Capture the cell that displays the provided text and extract its (X, Y) central coordinate. 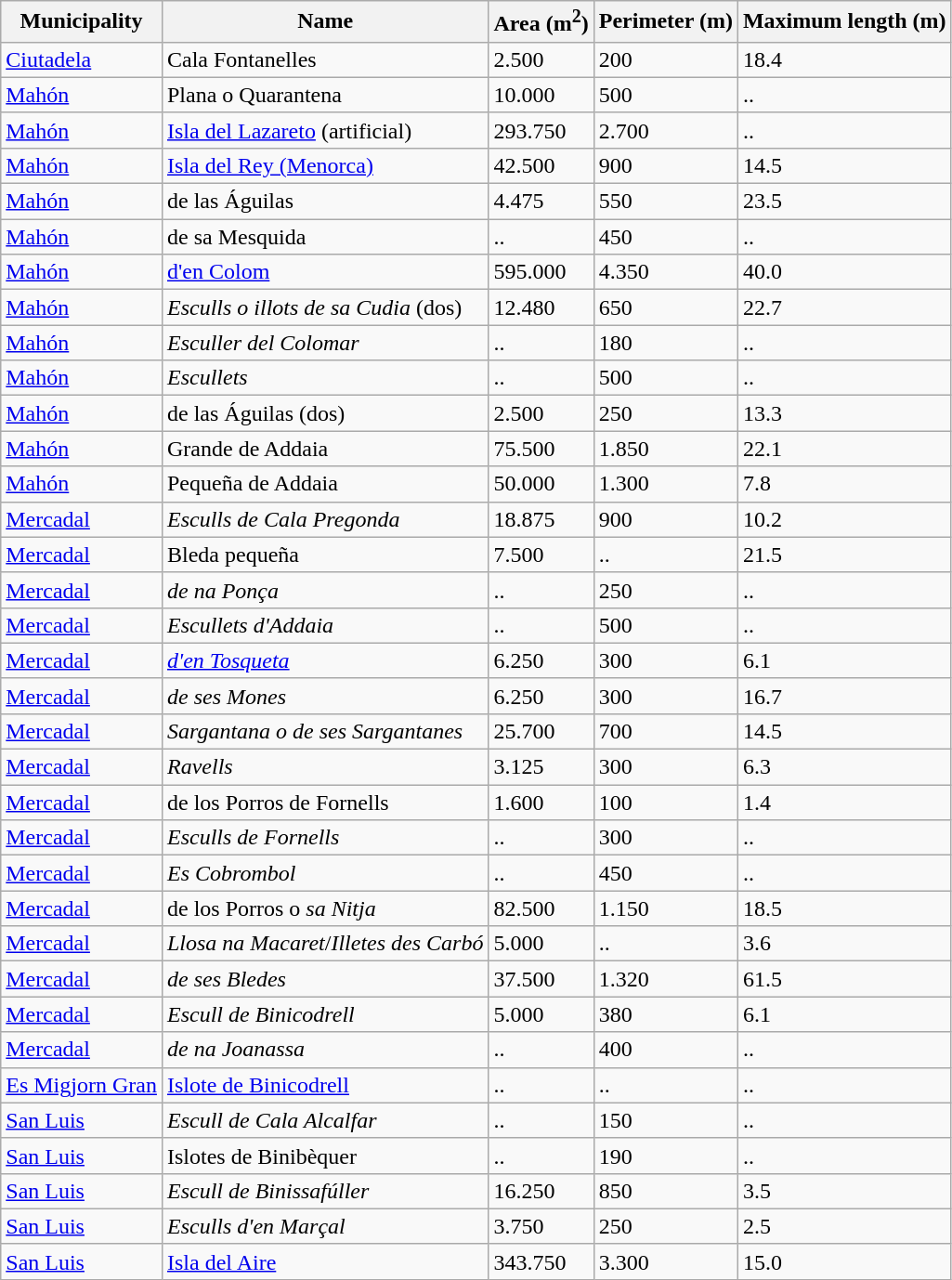
18.4 (844, 59)
650 (665, 307)
Plana o Quarantena (325, 95)
Isla del Lazareto (artificial) (325, 130)
Escullets (325, 378)
50.000 (541, 484)
200 (665, 59)
de los Porros o sa Nitja (325, 908)
10.000 (541, 95)
Maximum length (m) (844, 22)
Escull de Binicodrell (325, 1014)
343.750 (541, 1261)
de na Ponça (325, 590)
Islotes de Binibèquer (325, 1156)
Esculls de Cala Pregonda (325, 519)
400 (665, 1050)
16.250 (541, 1191)
1.4 (844, 803)
Escull de Cala Alcalfar (325, 1120)
61.5 (844, 979)
82.500 (541, 908)
Escull de Binissafúller (325, 1191)
de sa Mesquida (325, 237)
de ses Mones (325, 696)
150 (665, 1120)
Perimeter (m) (665, 22)
15.0 (844, 1261)
Es Cobrombol (325, 873)
18.875 (541, 519)
Isla del Rey (Menorca) (325, 165)
7.8 (844, 484)
1.150 (665, 908)
25.700 (541, 731)
850 (665, 1191)
190 (665, 1156)
22.1 (844, 449)
Llosa na Macaret/Illetes des Carbó (325, 944)
Esculls o illots de sa Cudia (dos) (325, 307)
37.500 (541, 979)
de las Águilas (325, 202)
180 (665, 343)
Esculls de Fornells (325, 838)
3.5 (844, 1191)
22.7 (844, 307)
de ses Bledes (325, 979)
Cala Fontanelles (325, 59)
595.000 (541, 272)
3.125 (541, 767)
2.700 (665, 130)
Municipality (82, 22)
Area (m2) (541, 22)
40.0 (844, 272)
1.320 (665, 979)
12.480 (541, 307)
75.500 (541, 449)
18.5 (844, 908)
d'en Tosqueta (325, 660)
21.5 (844, 555)
380 (665, 1014)
d'en Colom (325, 272)
3.750 (541, 1226)
Grande de Addaia (325, 449)
1.850 (665, 449)
2.5 (844, 1226)
10.2 (844, 519)
6.3 (844, 767)
Islote de Binicodrell (325, 1085)
1.600 (541, 803)
16.7 (844, 696)
Es Migjorn Gran (82, 1085)
Escullets d'Addaia (325, 625)
Ravells (325, 767)
de los Porros de Fornells (325, 803)
7.500 (541, 555)
Ciutadela (82, 59)
550 (665, 202)
100 (665, 803)
700 (665, 731)
Name (325, 22)
3.6 (844, 944)
42.500 (541, 165)
4.475 (541, 202)
Bleda pequeña (325, 555)
Isla del Aire (325, 1261)
4.350 (665, 272)
Pequeña de Addaia (325, 484)
13.3 (844, 413)
de las Águilas (dos) (325, 413)
1.300 (665, 484)
Esculler del Colomar (325, 343)
de na Joanassa (325, 1050)
293.750 (541, 130)
23.5 (844, 202)
Sargantana o de ses Sargantanes (325, 731)
Esculls d'en Marçal (325, 1226)
3.300 (665, 1261)
